Search for the cell housing the specified text and yield its [X, Y] center coordinate. 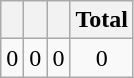
Total [102, 20]
